Locate the cell with the specified text and output its [x, y] center coordinate. 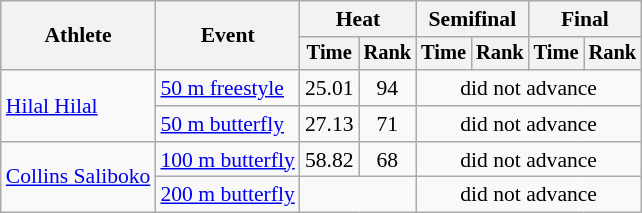
71 [388, 124]
50 m freestyle [227, 88]
Collins Saliboko [78, 178]
Event [227, 36]
Hilal Hilal [78, 106]
50 m butterfly [227, 124]
94 [388, 88]
Heat [358, 19]
58.82 [330, 160]
200 m butterfly [227, 195]
Athlete [78, 36]
68 [388, 160]
100 m butterfly [227, 160]
27.13 [330, 124]
Final [585, 19]
25.01 [330, 88]
Semifinal [472, 19]
